Determine the [x, y] coordinate at the center of the cell enclosing the given text.  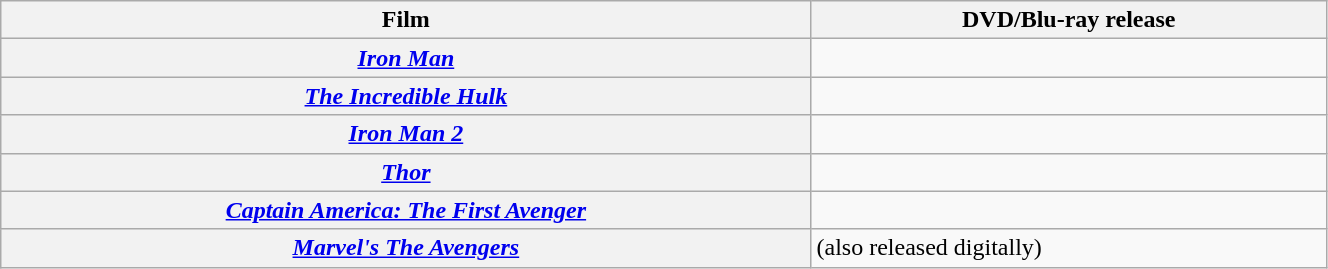
Captain America: The First Avenger [406, 210]
The Incredible Hulk [406, 96]
Marvel's The Avengers [406, 248]
Iron Man [406, 58]
Film [406, 20]
Iron Man 2 [406, 134]
Thor [406, 172]
DVD/Blu-ray release [1068, 20]
(also released digitally) [1068, 248]
